Determine the (x, y) coordinate at the center of the cell enclosing the given text.  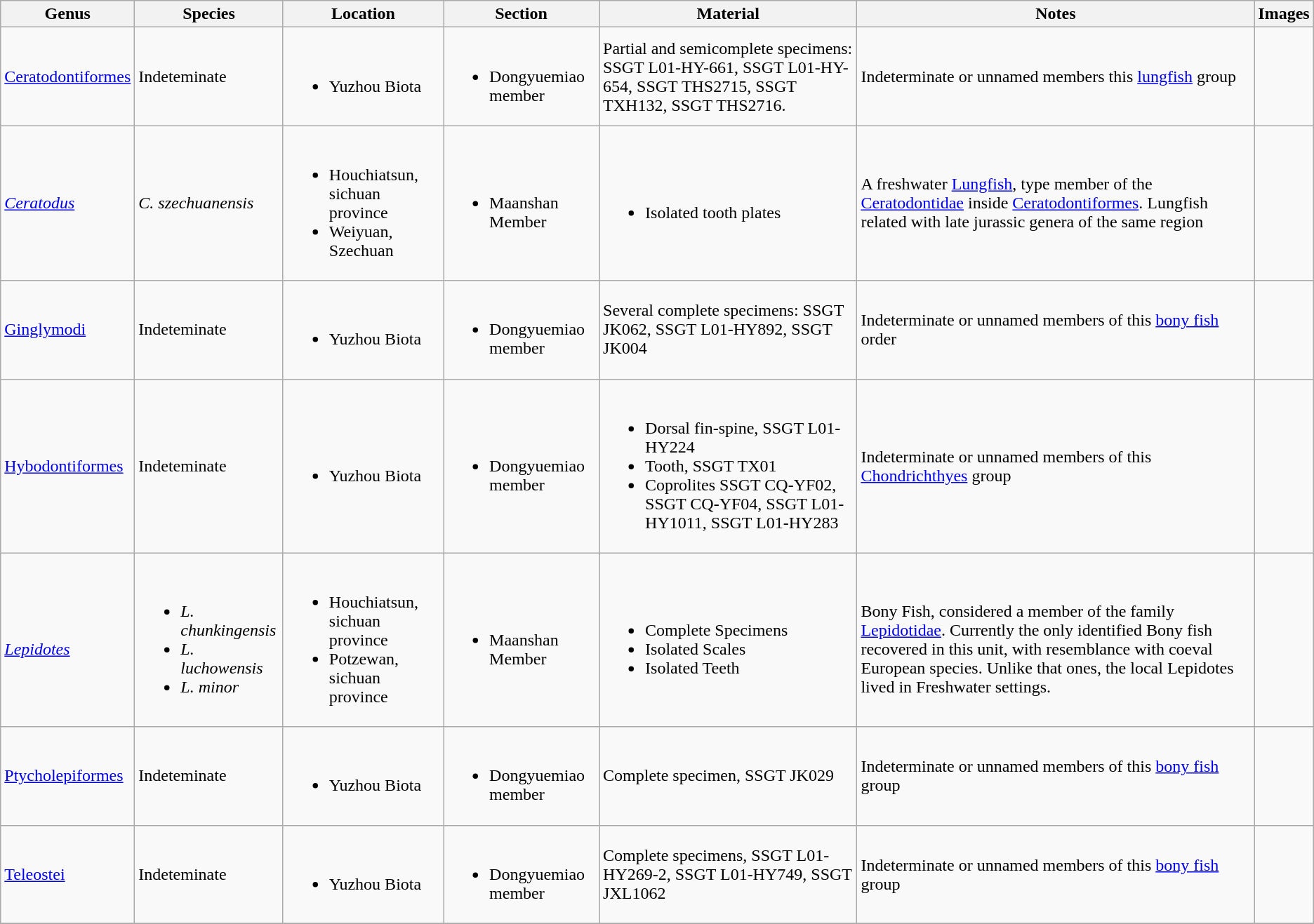
Houchiatsun, sichuan provincePotzewan, sichuan province (363, 640)
Complete specimen, SSGT JK029 (729, 776)
Location (363, 14)
Ceratodus (67, 203)
Indeterminate or unnamed members this lungfish group (1056, 76)
Lepidotes (67, 640)
Genus (67, 14)
Dorsal fin-spine, SSGT L01-HY224Tooth, SSGT TX01Coprolites SSGT CQ-YF02, SSGT CQ-YF04, SSGT L01-HY1011, SSGT L01-HY283 (729, 466)
Partial and semicomplete specimens: SSGT L01-HY-661, SSGT L01-HY-654, SSGT THS2715, SSGT TXH132, SSGT THS2716. (729, 76)
Isolated tooth plates (729, 203)
Houchiatsun, sichuan provinceWeiyuan, Szechuan (363, 203)
Ceratodontiformes (67, 76)
Indeterminate or unnamed members of this bony fish order (1056, 330)
L. chunkingensisL. luchowensisL. minor (209, 640)
Hybodontiformes (67, 466)
Species (209, 14)
Images (1284, 14)
Complete specimens, SSGT L01-HY269-2, SSGT L01-HY749, SSGT JXL1062 (729, 874)
Ptycholepiformes (67, 776)
Material (729, 14)
Teleostei (67, 874)
C. szechuanensis (209, 203)
Ginglymodi (67, 330)
Several complete specimens: SSGT JK062, SSGT L01-HY892, SSGT JK004 (729, 330)
Section (522, 14)
Complete SpecimensIsolated ScalesIsolated Teeth (729, 640)
A freshwater Lungfish, type member of the Ceratodontidae inside Ceratodontiformes. Lungfish related with late jurassic genera of the same region (1056, 203)
Notes (1056, 14)
Indeterminate or unnamed members of this Chondrichthyes group (1056, 466)
